Provide the [X, Y] coordinate of the cell's center where the given text is located.  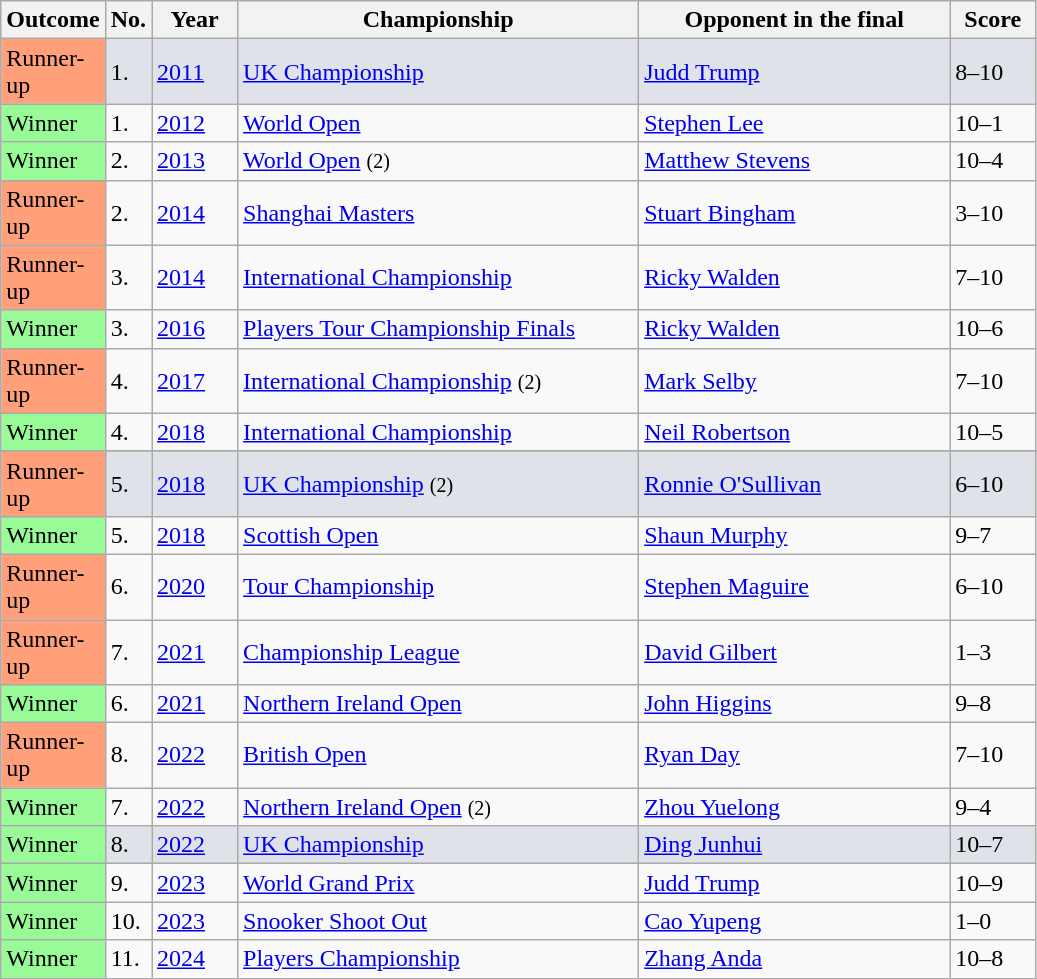
David Gilbert [794, 652]
Snooker Shoot Out [438, 921]
Cao Yupeng [794, 921]
Championship League [438, 652]
Scottish Open [438, 535]
9–4 [993, 807]
Score [993, 20]
Stuart Bingham [794, 212]
Zhang Anda [794, 959]
Opponent in the final [794, 20]
Mark Selby [794, 380]
2012 [195, 123]
International Championship (2) [438, 380]
2013 [195, 161]
Ryan Day [794, 756]
No. [128, 20]
Tour Championship [438, 586]
2024 [195, 959]
10. [128, 921]
10–4 [993, 161]
Northern Ireland Open (2) [438, 807]
Players Championship [438, 959]
Ronnie O'Sullivan [794, 484]
9–7 [993, 535]
Players Tour Championship Finals [438, 329]
Stephen Lee [794, 123]
3–10 [993, 212]
10–5 [993, 432]
2016 [195, 329]
World Grand Prix [438, 883]
Northern Ireland Open [438, 704]
Matthew Stevens [794, 161]
Year [195, 20]
9–8 [993, 704]
9. [128, 883]
10–8 [993, 959]
2017 [195, 380]
UK Championship (2) [438, 484]
10–6 [993, 329]
11. [128, 959]
World Open (2) [438, 161]
Championship [438, 20]
Ding Junhui [794, 845]
Zhou Yuelong [794, 807]
8–10 [993, 72]
World Open [438, 123]
1–3 [993, 652]
Outcome [53, 20]
10–7 [993, 845]
John Higgins [794, 704]
Stephen Maguire [794, 586]
Shaun Murphy [794, 535]
10–1 [993, 123]
Neil Robertson [794, 432]
Shanghai Masters [438, 212]
1–0 [993, 921]
2020 [195, 586]
British Open [438, 756]
10–9 [993, 883]
2011 [195, 72]
